Pinpoint the cell where the given text exists, returning its (x, y) midpoint coordinate. 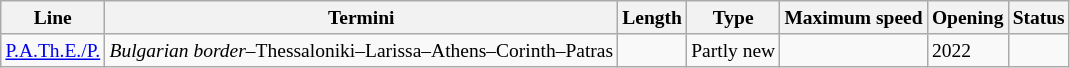
2022 (968, 50)
Bulgarian border–Thessaloniki–Larissa–Athens–Corinth–Patras (362, 50)
Maximum speed (854, 18)
Opening (968, 18)
Length (652, 18)
Status (1038, 18)
Type (734, 18)
P.A.Th.E./P. (53, 50)
Line (53, 18)
Partly new (734, 50)
Termini (362, 18)
